Pinpoint the cell where the given text exists, returning its [x, y] midpoint coordinate. 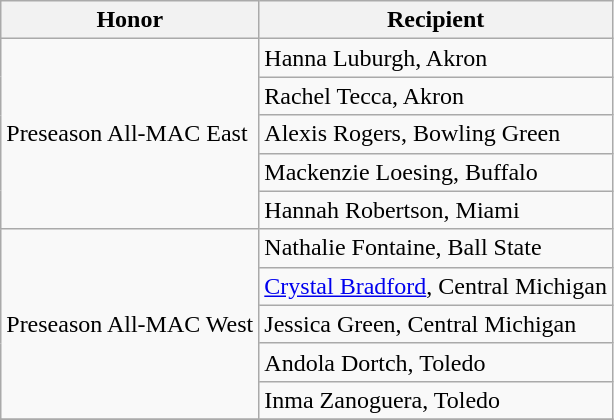
Rachel Tecca, Akron [436, 96]
Preseason All-MAC East [130, 134]
Hannah Robertson, Miami [436, 210]
Inma Zanoguera, Toledo [436, 400]
Preseason All-MAC West [130, 324]
Honor [130, 20]
Andola Dortch, Toledo [436, 362]
Jessica Green, Central Michigan [436, 324]
Crystal Bradford, Central Michigan [436, 286]
Alexis Rogers, Bowling Green [436, 134]
Nathalie Fontaine, Ball State [436, 248]
Recipient [436, 20]
Hanna Luburgh, Akron [436, 58]
Mackenzie Loesing, Buffalo [436, 172]
